Output the [X, Y] coordinate of the center of the cell containing the given text.  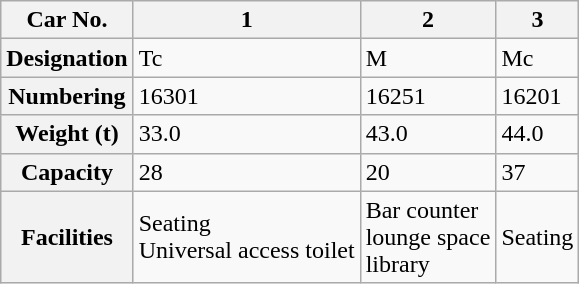
33.0 [246, 134]
SeatingUniversal access toilet [246, 237]
Capacity [67, 172]
Numbering [67, 96]
1 [246, 20]
3 [538, 20]
43.0 [428, 134]
Seating [538, 237]
44.0 [538, 134]
37 [538, 172]
Weight (t) [67, 134]
Tc [246, 58]
16201 [538, 96]
16301 [246, 96]
16251 [428, 96]
Designation [67, 58]
Mc [538, 58]
2 [428, 20]
M [428, 58]
28 [246, 172]
Bar counterlounge spacelibrary [428, 237]
20 [428, 172]
Facilities [67, 237]
Car No. [67, 20]
